For the text-containing cell, return its midpoint in [X, Y] coordinate format. 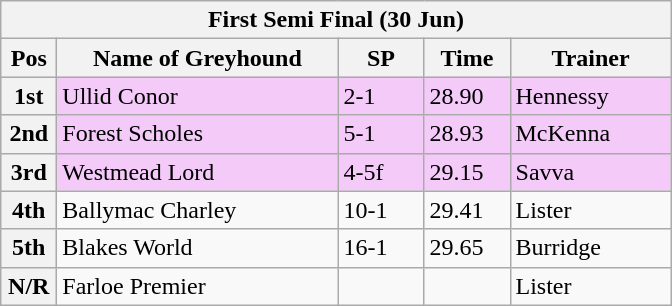
Blakes World [198, 248]
Burridge [590, 248]
28.93 [467, 134]
1st [29, 96]
N/R [29, 286]
Time [467, 58]
10-1 [381, 210]
29.41 [467, 210]
4-5f [381, 172]
Pos [29, 58]
Trainer [590, 58]
SP [381, 58]
16-1 [381, 248]
29.15 [467, 172]
Ballymac Charley [198, 210]
Hennessy [590, 96]
5-1 [381, 134]
Ullid Conor [198, 96]
Savva [590, 172]
3rd [29, 172]
Forest Scholes [198, 134]
Westmead Lord [198, 172]
2-1 [381, 96]
McKenna [590, 134]
2nd [29, 134]
29.65 [467, 248]
First Semi Final (30 Jun) [336, 20]
Farloe Premier [198, 286]
5th [29, 248]
28.90 [467, 96]
Name of Greyhound [198, 58]
4th [29, 210]
